From the cell containing the given text, extract its center point as [X, Y] coordinate. 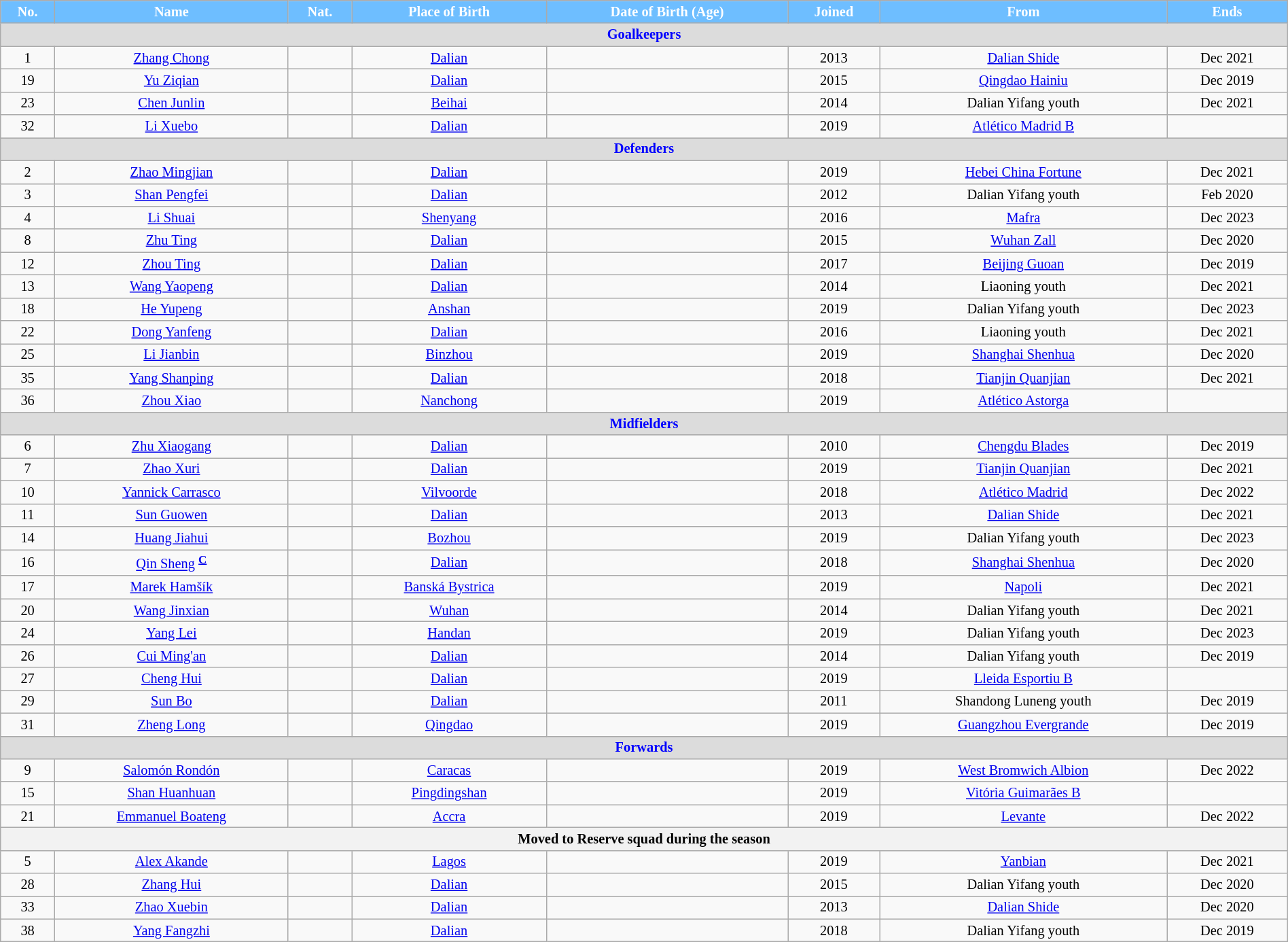
2011 [834, 701]
Qingdao [450, 725]
31 [28, 725]
Cheng Hui [171, 679]
16 [28, 563]
1 [28, 58]
Vitória Guimarães B [1023, 793]
Wang Jinxian [171, 610]
Zheng Long [171, 725]
Forwards [644, 748]
Nanchong [450, 400]
Goalkeepers [644, 35]
24 [28, 633]
2010 [834, 447]
18 [28, 309]
Qin Sheng C [171, 563]
Zhao Xuebin [171, 907]
Zhao Xuri [171, 469]
5 [28, 862]
Dong Yanfeng [171, 332]
Marek Hamšík [171, 587]
38 [28, 930]
Wang Yaopeng [171, 286]
13 [28, 286]
Pingdingshan [450, 793]
Levante [1023, 816]
Li Shuai [171, 217]
Lleida Esportiu B [1023, 679]
2012 [834, 195]
Wuhan Zall [1023, 241]
20 [28, 610]
Banská Bystrica [450, 587]
Lagos [450, 862]
21 [28, 816]
6 [28, 447]
No. [28, 12]
Zhao Mingjian [171, 172]
2 [28, 172]
32 [28, 126]
Binzhou [450, 355]
Li Xuebo [171, 126]
Wuhan [450, 610]
From [1023, 12]
Yanbian [1023, 862]
Guangzhou Evergrande [1023, 725]
Napoli [1023, 587]
Chengdu Blades [1023, 447]
Sun Guowen [171, 515]
Atlético Madrid [1023, 492]
10 [28, 492]
Moved to Reserve squad during the season [644, 839]
2017 [834, 264]
8 [28, 241]
Shandong Luneng youth [1023, 701]
23 [28, 103]
Salomón Rondón [171, 770]
Vilvoorde [450, 492]
Zhang Chong [171, 58]
Atlético Astorga [1023, 400]
Yu Ziqian [171, 80]
Shenyang [450, 217]
12 [28, 264]
Anshan [450, 309]
Sun Bo [171, 701]
36 [28, 400]
25 [28, 355]
Zhou Xiao [171, 400]
Zhou Ting [171, 264]
26 [28, 656]
Yang Lei [171, 633]
35 [28, 378]
Place of Birth [450, 12]
Joined [834, 12]
Accra [450, 816]
9 [28, 770]
4 [28, 217]
3 [28, 195]
Zhu Ting [171, 241]
Date of Birth (Age) [667, 12]
Midfielders [644, 423]
Beihai [450, 103]
Atlético Madrid B [1023, 126]
Feb 2020 [1228, 195]
Qingdao Hainiu [1023, 80]
27 [28, 679]
Shan Huanhuan [171, 793]
7 [28, 469]
28 [28, 885]
Chen Junlin [171, 103]
11 [28, 515]
Hebei China Fortune [1023, 172]
14 [28, 538]
33 [28, 907]
Yang Shanping [171, 378]
Zhu Xiaogang [171, 447]
Beijing Guoan [1023, 264]
Mafra [1023, 217]
Nat. [319, 12]
Zhang Hui [171, 885]
Handan [450, 633]
Huang Jiahui [171, 538]
29 [28, 701]
Yannick Carrasco [171, 492]
Shan Pengfei [171, 195]
19 [28, 80]
22 [28, 332]
Caracas [450, 770]
Ends [1228, 12]
Yang Fangzhi [171, 930]
Name [171, 12]
Emmanuel Boateng [171, 816]
Defenders [644, 149]
Alex Akande [171, 862]
17 [28, 587]
15 [28, 793]
West Bromwich Albion [1023, 770]
He Yupeng [171, 309]
Bozhou [450, 538]
Li Jianbin [171, 355]
Cui Ming'an [171, 656]
